Locate the cell with the specified text and output its (x, y) center coordinate. 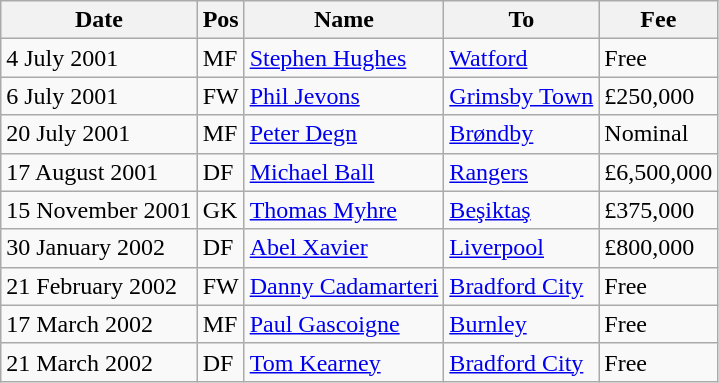
Grimsby Town (522, 96)
Rangers (522, 172)
Beşiktaş (522, 210)
20 July 2001 (99, 134)
Date (99, 20)
Watford (522, 58)
Stephen Hughes (344, 58)
Peter Degn (344, 134)
30 January 2002 (99, 248)
Danny Cadamarteri (344, 286)
Liverpool (522, 248)
Tom Kearney (344, 362)
Brøndby (522, 134)
15 November 2001 (99, 210)
4 July 2001 (99, 58)
£250,000 (658, 96)
Burnley (522, 324)
Pos (220, 20)
Paul Gascoigne (344, 324)
£6,500,000 (658, 172)
Nominal (658, 134)
21 February 2002 (99, 286)
GK (220, 210)
6 July 2001 (99, 96)
Thomas Myhre (344, 210)
17 March 2002 (99, 324)
Phil Jevons (344, 96)
Fee (658, 20)
21 March 2002 (99, 362)
Abel Xavier (344, 248)
Michael Ball (344, 172)
To (522, 20)
Name (344, 20)
17 August 2001 (99, 172)
£375,000 (658, 210)
£800,000 (658, 248)
